Provide the (x, y) coordinate of the cell's center where the given text is located.  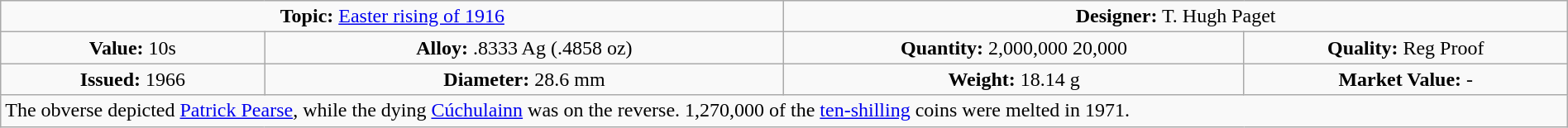
Quantity: 2,000,000 20,000 (1014, 48)
Topic: Easter rising of 1916 (392, 17)
Value: 10s (132, 48)
Market Value: - (1406, 79)
The obverse depicted Patrick Pearse, while the dying Cúchulainn was on the reverse. 1,270,000 of the ten-shilling coins were melted in 1971. (784, 111)
Weight: 18.14 g (1014, 79)
Issued: 1966 (132, 79)
Alloy: .8333 Ag (.4858 oz) (524, 48)
Diameter: 28.6 mm (524, 79)
Quality: Reg Proof (1406, 48)
Designer: T. Hugh Paget (1176, 17)
